Locate the cell with the specified text and output its [x, y] center coordinate. 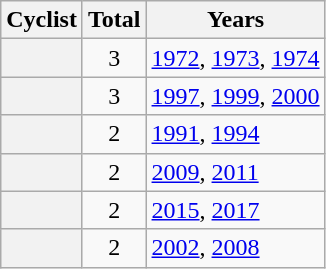
1991, 1994 [236, 134]
2009, 2011 [236, 172]
Total [114, 20]
2015, 2017 [236, 210]
1997, 1999, 2000 [236, 96]
Years [236, 20]
2002, 2008 [236, 248]
1972, 1973, 1974 [236, 58]
Cyclist [42, 20]
